Find where the given text appears and provide that cell's center as (X, Y) coordinate. 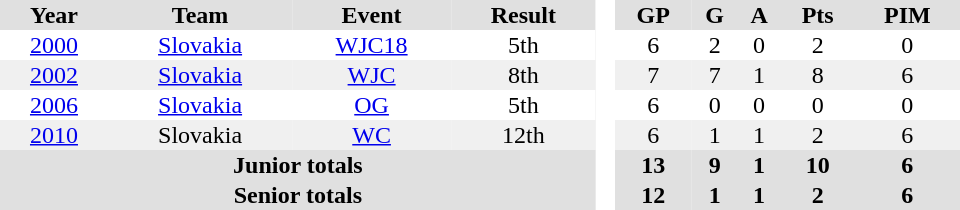
Result (524, 15)
GP (654, 15)
G (715, 15)
12th (524, 135)
2010 (54, 135)
Year (54, 15)
12 (654, 195)
8th (524, 75)
Junior totals (298, 165)
WJC (372, 75)
Senior totals (298, 195)
WC (372, 135)
Event (372, 15)
2000 (54, 45)
9 (715, 165)
OG (372, 105)
A (760, 15)
Team (200, 15)
2006 (54, 105)
10 (818, 165)
2002 (54, 75)
Pts (818, 15)
8 (818, 75)
13 (654, 165)
WJC18 (372, 45)
PIM (908, 15)
